Return (x, y) of the center of cell containing provided text 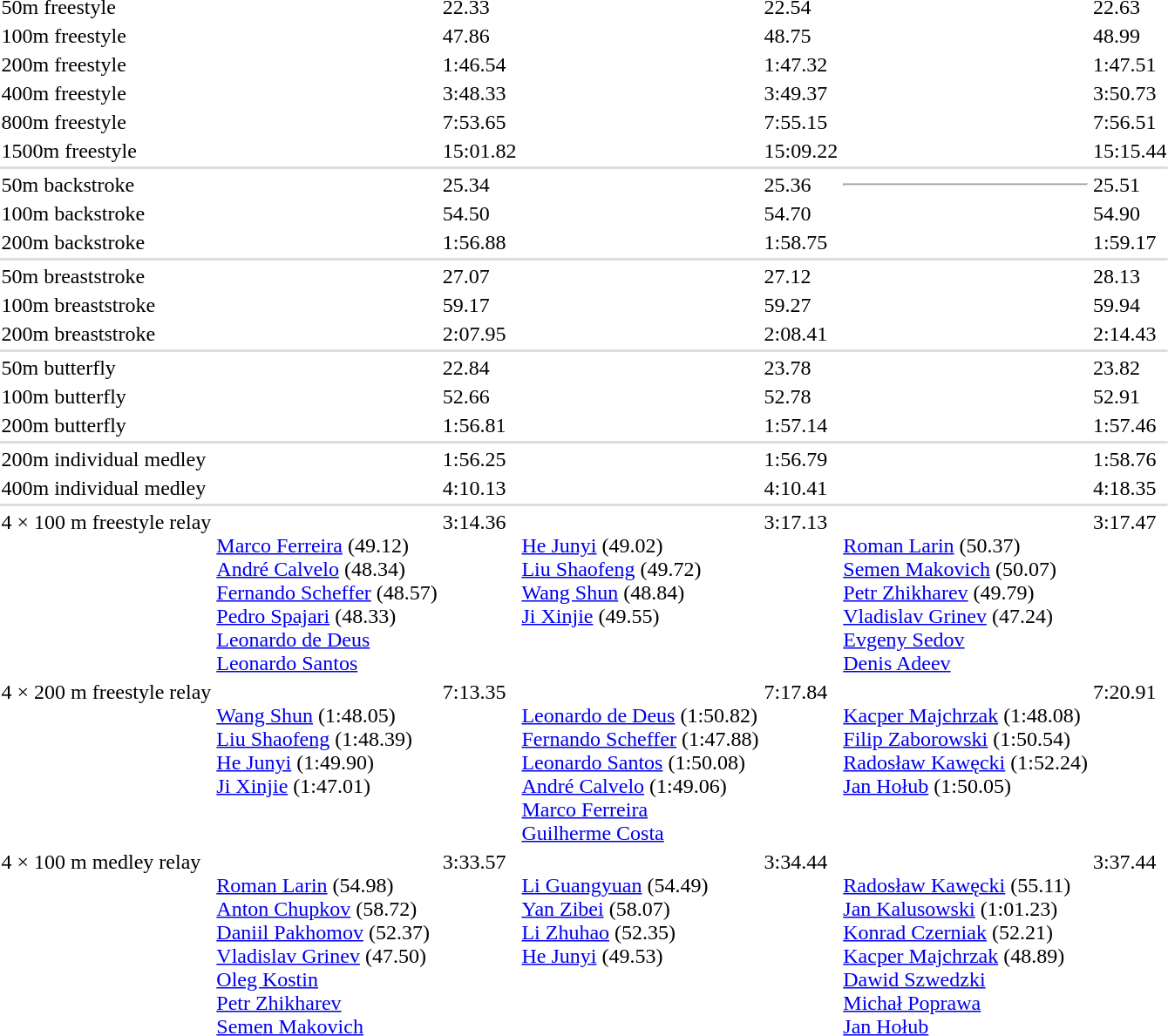
52.91 (1130, 396)
1:47.51 (1130, 64)
7:17.84 (801, 762)
25.51 (1130, 185)
4 × 100 m freestyle relay (106, 592)
1500m freestyle (106, 151)
54.90 (1130, 213)
Wang Shun (1:48.05)Liu Shaofeng (1:48.39)He Junyi (1:49.90)Ji Xinjie (1:47.01) (327, 762)
3:50.73 (1130, 93)
59.27 (801, 305)
3:49.37 (801, 93)
59.94 (1130, 305)
1:57.14 (801, 425)
15:09.22 (801, 151)
50m butterfly (106, 368)
4 × 200 m freestyle relay (106, 762)
7:53.65 (479, 122)
1:58.75 (801, 242)
22.84 (479, 368)
3:17.13 (801, 592)
25.34 (479, 185)
52.78 (801, 396)
25.36 (801, 185)
1:56.81 (479, 425)
23.82 (1130, 368)
48.99 (1130, 36)
7:55.15 (801, 122)
59.17 (479, 305)
7:56.51 (1130, 122)
1:58.76 (1130, 459)
4:10.41 (801, 488)
27.12 (801, 276)
200m butterfly (106, 425)
2:07.95 (479, 334)
27.07 (479, 276)
15:15.44 (1130, 151)
1:57.46 (1130, 425)
23.78 (801, 368)
100m butterfly (106, 396)
He Junyi (49.02)Liu Shaofeng (49.72)Wang Shun (48.84)Ji Xinjie (49.55) (640, 592)
100m backstroke (106, 213)
800m freestyle (106, 122)
4:10.13 (479, 488)
Roman Larin (50.37)Semen Makovich (50.07)Petr Zhikharev (49.79)Vladislav Grinev (47.24)Evgeny SedovDenis Adeev (966, 592)
100m breaststroke (106, 305)
54.70 (801, 213)
7:13.35 (479, 762)
1:47.32 (801, 64)
2:14.43 (1130, 334)
100m freestyle (106, 36)
400m individual medley (106, 488)
400m freestyle (106, 93)
Marco Ferreira (49.12)André Calvelo (48.34)Fernando Scheffer (48.57)Pedro Spajari (48.33)Leonardo de DeusLeonardo Santos (327, 592)
3:48.33 (479, 93)
54.50 (479, 213)
1:46.54 (479, 64)
200m breaststroke (106, 334)
15:01.82 (479, 151)
2:08.41 (801, 334)
1:56.79 (801, 459)
1:59.17 (1130, 242)
Kacper Majchrzak (1:48.08)Filip Zaborowski (1:50.54)Radosław Kawęcki (1:52.24)Jan Hołub (1:50.05) (966, 762)
3:14.36 (479, 592)
3:17.47 (1130, 592)
1:56.88 (479, 242)
200m freestyle (106, 64)
7:20.91 (1130, 762)
50m backstroke (106, 185)
48.75 (801, 36)
1:56.25 (479, 459)
47.86 (479, 36)
Leonardo de Deus (1:50.82)Fernando Scheffer (1:47.88)Leonardo Santos (1:50.08)André Calvelo (1:49.06)Marco FerreiraGuilherme Costa (640, 762)
4:18.35 (1130, 488)
28.13 (1130, 276)
200m individual medley (106, 459)
52.66 (479, 396)
50m breaststroke (106, 276)
200m backstroke (106, 242)
